Search for the cell housing the specified text and yield its [x, y] center coordinate. 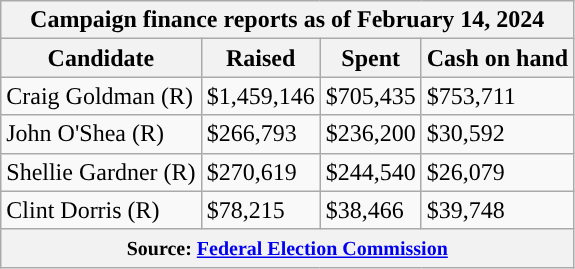
Campaign finance reports as of February 14, 2024 [288, 20]
$78,215 [260, 210]
Candidate [101, 58]
$270,619 [260, 172]
$39,748 [497, 210]
Clint Dorris (R) [101, 210]
$30,592 [497, 134]
Spent [370, 58]
Cash on hand [497, 58]
Source: Federal Election Commission [288, 248]
$26,079 [497, 172]
$236,200 [370, 134]
$266,793 [260, 134]
Raised [260, 58]
Shellie Gardner (R) [101, 172]
$1,459,146 [260, 96]
$705,435 [370, 96]
John O'Shea (R) [101, 134]
$244,540 [370, 172]
Craig Goldman (R) [101, 96]
$753,711 [497, 96]
$38,466 [370, 210]
